Return the (X, Y) coordinate for the center point of the cell that contains the specified text.  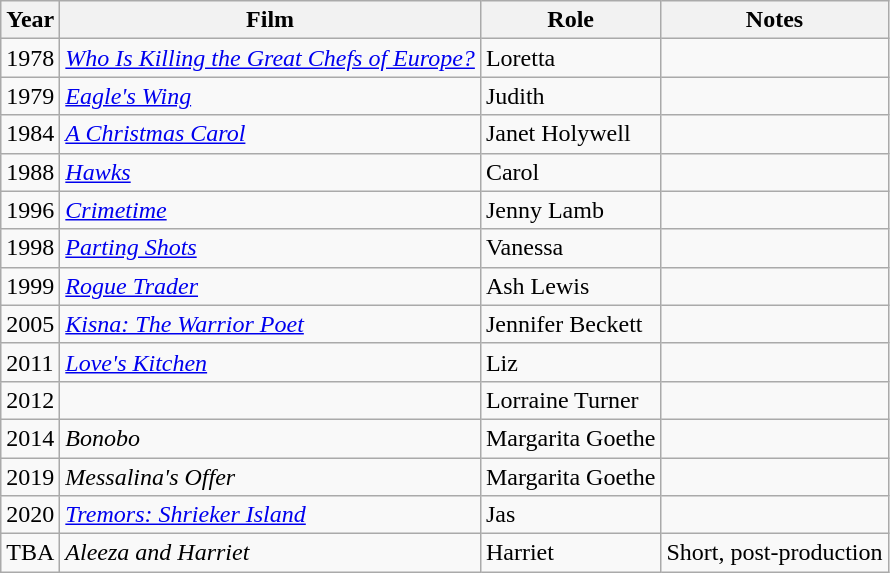
A Christmas Carol (270, 134)
Liz (570, 362)
Eagle's Wing (270, 96)
1998 (30, 248)
2012 (30, 400)
Vanessa (570, 248)
Messalina's Offer (270, 477)
Kisna: The Warrior Poet (270, 324)
2014 (30, 438)
Short, post-production (774, 553)
Janet Holywell (570, 134)
Film (270, 20)
2019 (30, 477)
1984 (30, 134)
Notes (774, 20)
Who Is Killing the Great Chefs of Europe? (270, 58)
1988 (30, 172)
Jennifer Beckett (570, 324)
Tremors: Shrieker Island (270, 515)
Lorraine Turner (570, 400)
1999 (30, 286)
Rogue Trader (270, 286)
1979 (30, 96)
Bonobo (270, 438)
Jas (570, 515)
2011 (30, 362)
Harriet (570, 553)
Carol (570, 172)
1978 (30, 58)
Parting Shots (270, 248)
Year (30, 20)
2020 (30, 515)
Aleeza and Harriet (270, 553)
Judith (570, 96)
Role (570, 20)
2005 (30, 324)
Loretta (570, 58)
Love's Kitchen (270, 362)
1996 (30, 210)
Ash Lewis (570, 286)
Jenny Lamb (570, 210)
TBA (30, 553)
Hawks (270, 172)
Crimetime (270, 210)
